Locate the cell with the specified text and output its [x, y] center coordinate. 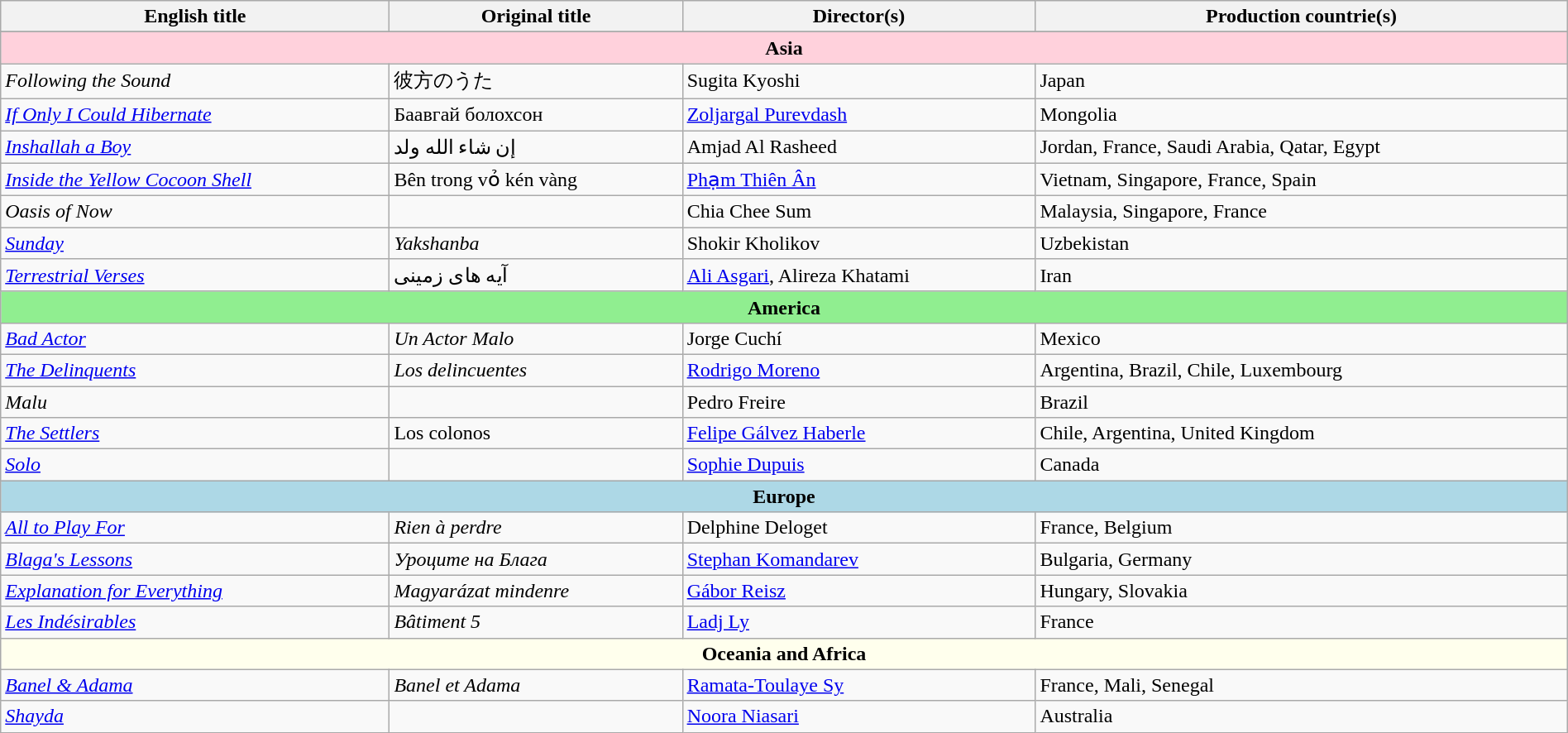
Japan [1302, 81]
إن شاء الله ولد [536, 147]
Production countrie(s) [1302, 17]
Yakshanba [536, 243]
Sugita Kyoshi [858, 81]
Argentina, Brazil, Chile, Luxembourg [1302, 370]
All to Play For [195, 528]
Explanation for Everything [195, 591]
Уроците на Блага [536, 559]
The Delinquents [195, 370]
Felipe Gálvez Haberle [858, 434]
Solo [195, 465]
Bulgaria, Germany [1302, 559]
Iran [1302, 275]
Баавгай болохсон [536, 114]
Inshallah a Boy [195, 147]
Malaysia, Singapore, France [1302, 212]
Chia Chee Sum [858, 212]
Sophie Dupuis [858, 465]
Malu [195, 401]
Phạm Thiên Ân [858, 180]
France, Belgium [1302, 528]
English title [195, 17]
Jorge Cuchí [858, 338]
Oasis of Now [195, 212]
Original title [536, 17]
Europe [784, 496]
Noora Niasari [858, 716]
Australia [1302, 716]
Oceania and Africa [784, 654]
Magyarázat mindenre [536, 591]
France [1302, 622]
Zoljargal Purevdash [858, 114]
Ramata-Toulaye Sy [858, 685]
Brazil [1302, 401]
Pedro Freire [858, 401]
Director(s) [858, 17]
Banel & Adama [195, 685]
Bad Actor [195, 338]
Following the Sound [195, 81]
Rodrigo Moreno [858, 370]
Asia [784, 48]
America [784, 307]
Jordan, France, Saudi Arabia, Qatar, Egypt [1302, 147]
Banel et Adama [536, 685]
Bâtiment 5 [536, 622]
Rien à perdre [536, 528]
Ali Asgari, Alireza Khatami [858, 275]
Delphine Deloget [858, 528]
Los colonos [536, 434]
Bên trong vỏ kén vàng [536, 180]
Mongolia [1302, 114]
Hungary, Slovakia [1302, 591]
Stephan Komandarev [858, 559]
Blaga's Lessons [195, 559]
Vietnam, Singapore, France, Spain [1302, 180]
If Only I Could Hibernate [195, 114]
Canada [1302, 465]
The Settlers [195, 434]
Sunday [195, 243]
Un Actor Malo [536, 338]
Amjad Al Rasheed [858, 147]
Les Indésirables [195, 622]
Shayda [195, 716]
Chile, Argentina, United Kingdom [1302, 434]
Uzbekistan [1302, 243]
France, Mali, Senegal [1302, 685]
Inside the Yellow Cocoon Shell [195, 180]
Shokir Kholikov [858, 243]
Mexico [1302, 338]
Ladj Ly [858, 622]
Terrestrial Verses [195, 275]
Gábor Reisz [858, 591]
彼方のうた [536, 81]
آیه های زمینی [536, 275]
Los delincuentes [536, 370]
